Search for the cell housing the specified text and yield its [x, y] center coordinate. 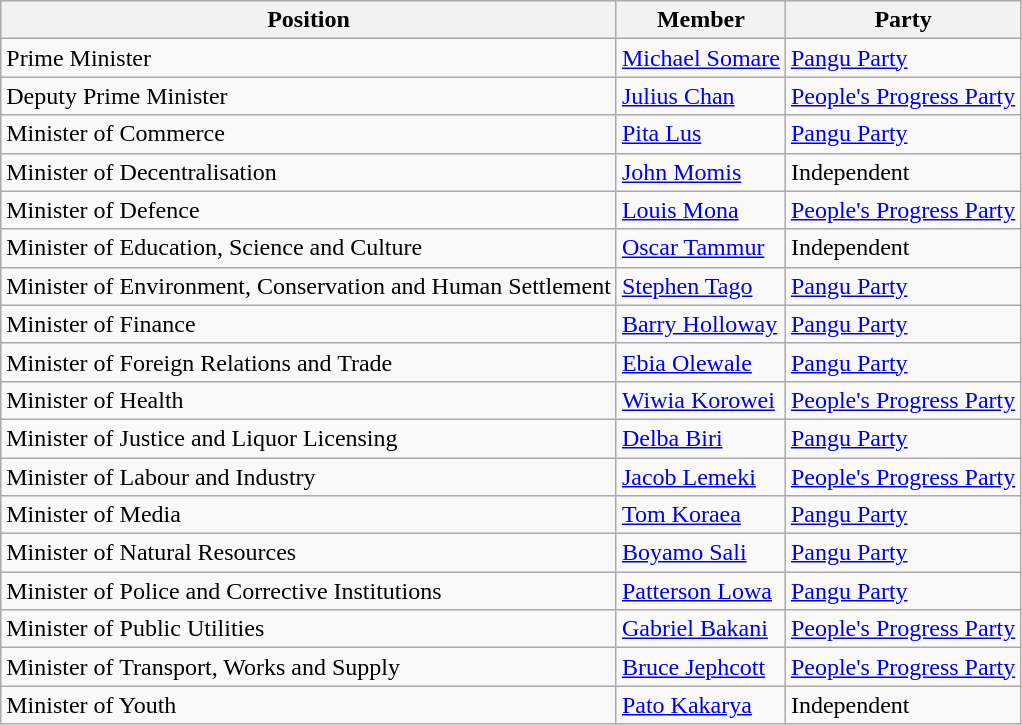
Deputy Prime Minister [309, 96]
Bruce Jephcott [700, 667]
Pita Lus [700, 134]
Julius Chan [700, 96]
Minister of Defence [309, 210]
Minister of Labour and Industry [309, 477]
Minister of Environment, Conservation and Human Settlement [309, 286]
Party [902, 20]
Minister of Finance [309, 324]
Minister of Natural Resources [309, 553]
Patterson Lowa [700, 591]
Minister of Decentralisation [309, 172]
John Momis [700, 172]
Barry Holloway [700, 324]
Ebia Olewale [700, 362]
Minister of Police and Corrective Institutions [309, 591]
Michael Somare [700, 58]
Louis Mona [700, 210]
Minister of Health [309, 400]
Wiwia Korowei [700, 400]
Jacob Lemeki [700, 477]
Member [700, 20]
Position [309, 20]
Minister of Justice and Liquor Licensing [309, 438]
Tom Koraea [700, 515]
Minister of Commerce [309, 134]
Gabriel Bakani [700, 629]
Minister of Foreign Relations and Trade [309, 362]
Prime Minister [309, 58]
Minister of Youth [309, 705]
Stephen Tago [700, 286]
Pato Kakarya [700, 705]
Oscar Tammur [700, 248]
Delba Biri [700, 438]
Minister of Public Utilities [309, 629]
Minister of Education, Science and Culture [309, 248]
Minister of Media [309, 515]
Boyamo Sali [700, 553]
Minister of Transport, Works and Supply [309, 667]
